Find where the given text appears and provide that cell's center as (x, y) coordinate. 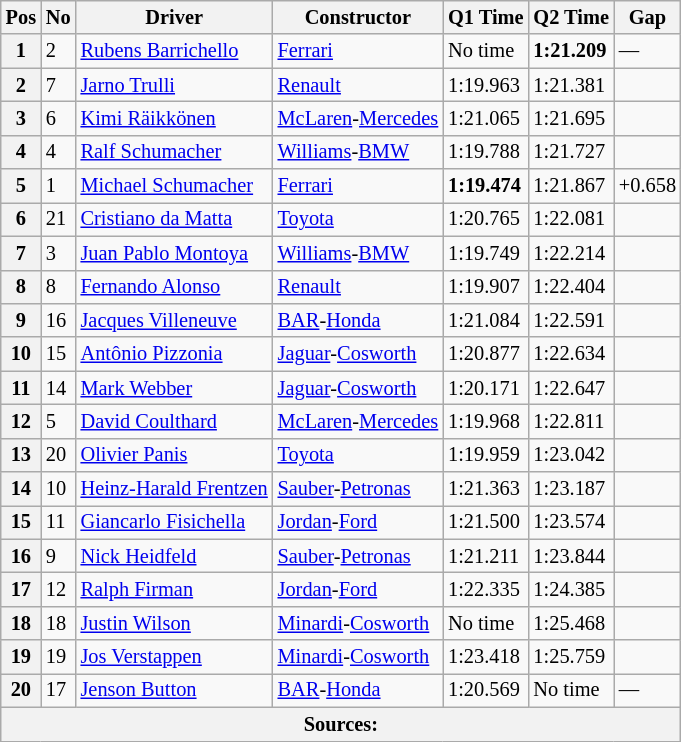
1:20.171 (486, 388)
Driver (174, 17)
Fernando Alonso (174, 287)
Antônio Pizzonia (174, 354)
Justin Wilson (174, 623)
1:19.963 (486, 85)
Kimi Räikkönen (174, 118)
1:22.214 (570, 253)
1:23.844 (570, 556)
Michael Schumacher (174, 186)
Q1 Time (486, 17)
Jos Verstappen (174, 657)
1:23.042 (570, 455)
1:21.727 (570, 152)
Heinz-Harald Frentzen (174, 489)
1:19.968 (486, 421)
Jarno Trulli (174, 85)
1:22.081 (570, 219)
1:21.065 (486, 118)
Mark Webber (174, 388)
1:23.187 (570, 489)
1:21.500 (486, 522)
+0.658 (648, 186)
1:22.335 (486, 589)
1:21.211 (486, 556)
1:19.749 (486, 253)
1:21.363 (486, 489)
1:21.695 (570, 118)
13 (21, 455)
1:25.468 (570, 623)
1:21.209 (570, 51)
Juan Pablo Montoya (174, 253)
1:23.574 (570, 522)
No (58, 17)
Olivier Panis (174, 455)
1:21.381 (570, 85)
Giancarlo Fisichella (174, 522)
1:20.765 (486, 219)
1:22.811 (570, 421)
1:19.474 (486, 186)
1:22.634 (570, 354)
1:23.418 (486, 657)
21 (58, 219)
1:22.647 (570, 388)
1:25.759 (570, 657)
Rubens Barrichello (174, 51)
1:20.877 (486, 354)
1:21.867 (570, 186)
Constructor (358, 17)
Cristiano da Matta (174, 219)
Ralf Schumacher (174, 152)
1:22.404 (570, 287)
Jacques Villeneuve (174, 320)
1:21.084 (486, 320)
Ralph Firman (174, 589)
1:24.385 (570, 589)
1:19.959 (486, 455)
1:22.591 (570, 320)
1:19.907 (486, 287)
1:20.569 (486, 690)
Q2 Time (570, 17)
Nick Heidfeld (174, 556)
Jenson Button (174, 690)
Gap (648, 17)
Pos (21, 17)
Sources: (341, 724)
David Coulthard (174, 421)
1:19.788 (486, 152)
